Scan for the cell matching the given text and deliver its [X, Y] coordinate at center. 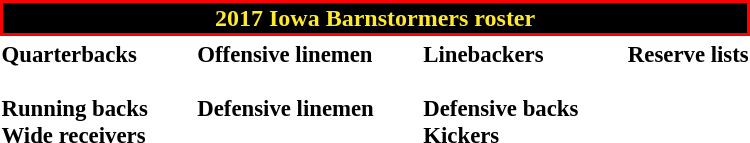
2017 Iowa Barnstormers roster [375, 18]
